Find where the given text appears and provide that cell's center as [x, y] coordinate. 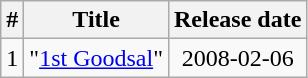
# [12, 20]
Release date [237, 20]
1 [12, 58]
Title [96, 20]
"1st Goodsal" [96, 58]
2008-02-06 [237, 58]
